For the text-containing cell, return its midpoint in [x, y] coordinate format. 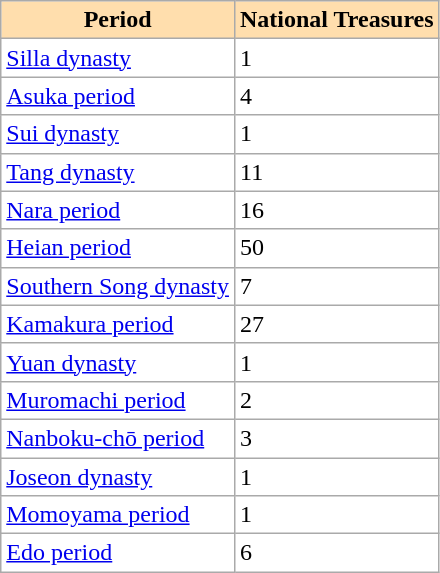
Sui dynasty [118, 134]
Muromachi period [118, 400]
Edo period [118, 553]
2 [336, 400]
Tang dynasty [118, 172]
3 [336, 438]
Heian period [118, 248]
4 [336, 96]
Nanboku-chō period [118, 438]
National Treasures [336, 20]
7 [336, 286]
Joseon dynasty [118, 477]
16 [336, 210]
Silla dynasty [118, 58]
Kamakura period [118, 324]
50 [336, 248]
27 [336, 324]
Southern Song dynasty [118, 286]
Asuka period [118, 96]
Yuan dynasty [118, 362]
6 [336, 553]
Nara period [118, 210]
Momoyama period [118, 515]
Period [118, 20]
11 [336, 172]
